From the cell containing the given text, extract its center point as (X, Y) coordinate. 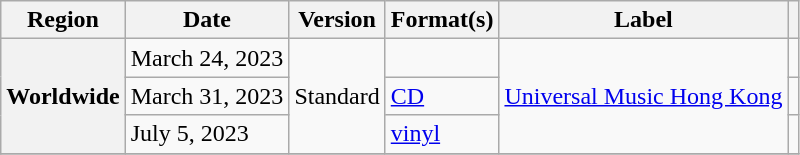
Universal Music Hong Kong (644, 96)
March 31, 2023 (207, 96)
CD (442, 96)
vinyl (442, 134)
March 24, 2023 (207, 58)
Date (207, 20)
Version (337, 20)
Worldwide (63, 96)
Label (644, 20)
Region (63, 20)
Standard (337, 96)
Format(s) (442, 20)
July 5, 2023 (207, 134)
